Extract the [x, y] coordinate from the center of the cell holding the provided text.  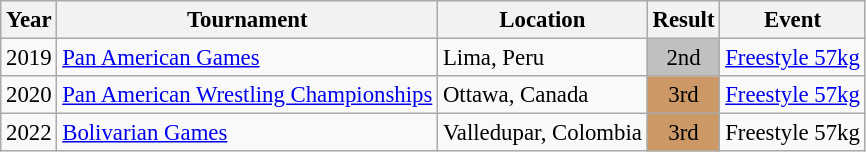
Bolivarian Games [248, 133]
Valledupar, Colombia [543, 133]
Result [684, 20]
Pan American Wrestling Championships [248, 95]
Ottawa, Canada [543, 95]
Lima, Peru [543, 58]
Tournament [248, 20]
Year [29, 20]
2nd [684, 58]
2020 [29, 95]
2022 [29, 133]
Pan American Games [248, 58]
2019 [29, 58]
Event [792, 20]
Location [543, 20]
